For the text-containing cell, return its midpoint in (x, y) coordinate format. 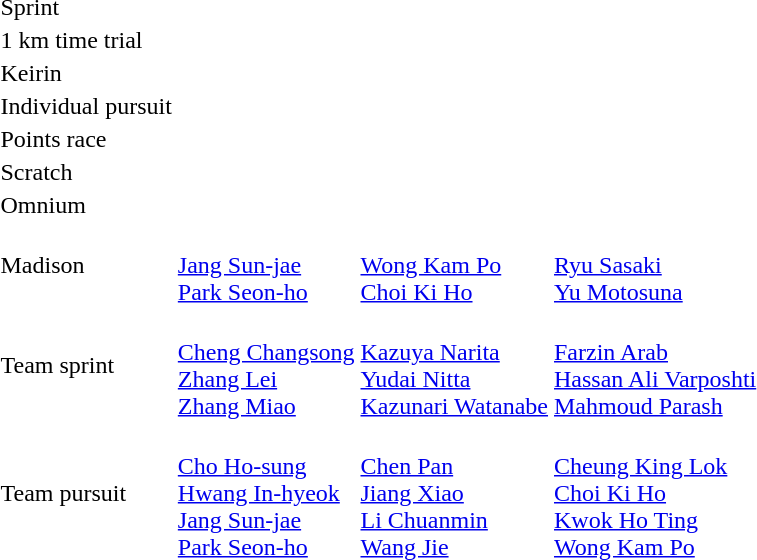
Kazuya NaritaYudai NittaKazunari Watanabe (454, 366)
Wong Kam PoChoi Ki Ho (454, 265)
Cheng ChangsongZhang LeiZhang Miao (266, 366)
Jang Sun-jaePark Seon-ho (266, 265)
